From the cell containing the given text, extract its center point as [x, y] coordinate. 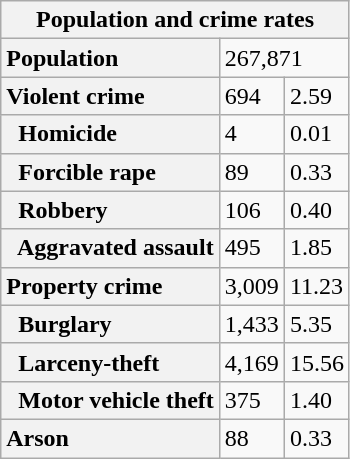
89 [252, 172]
0.01 [316, 134]
Burglary [110, 324]
4 [252, 134]
15.56 [316, 362]
0.40 [316, 210]
88 [252, 438]
Arson [110, 438]
267,871 [284, 58]
Aggravated assault [110, 248]
Robbery [110, 210]
Motor vehicle theft [110, 400]
Population and crime rates [176, 20]
Larceny-theft [110, 362]
1.40 [316, 400]
1.85 [316, 248]
Property crime [110, 286]
Forcible rape [110, 172]
4,169 [252, 362]
1,433 [252, 324]
Homicide [110, 134]
11.23 [316, 286]
694 [252, 96]
Population [110, 58]
5.35 [316, 324]
106 [252, 210]
3,009 [252, 286]
2.59 [316, 96]
Violent crime [110, 96]
375 [252, 400]
495 [252, 248]
